Scan for the cell matching the given text and deliver its [x, y] coordinate at center. 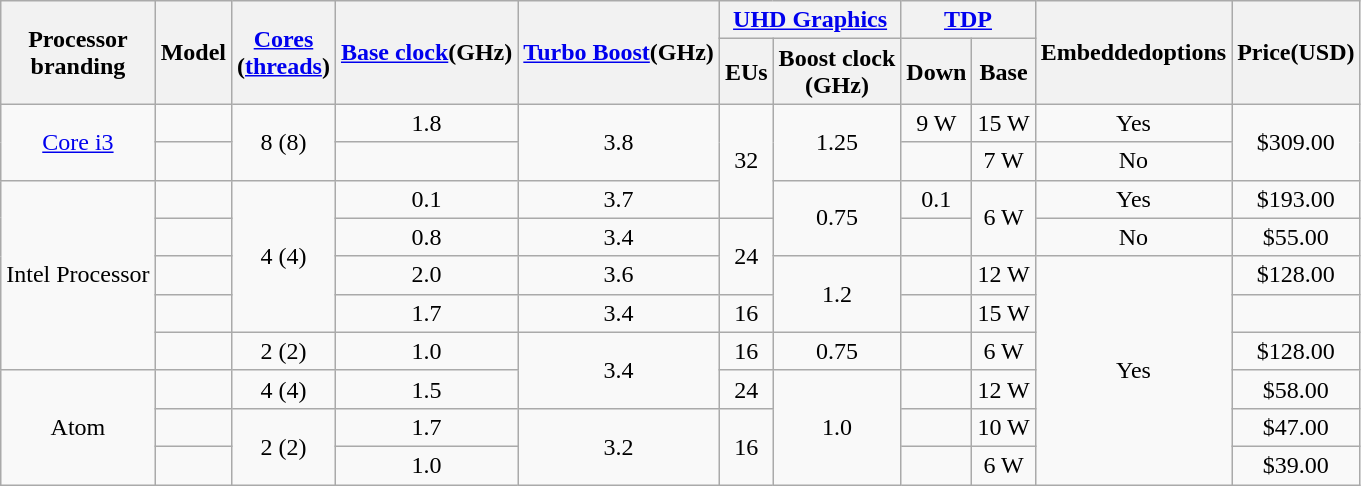
Cores(threads) [283, 52]
0.8 [426, 237]
$309.00 [1296, 142]
3.2 [619, 446]
1.8 [426, 123]
Base clock(GHz) [426, 52]
1.5 [426, 389]
3.8 [619, 142]
3.6 [619, 275]
Processor branding [78, 52]
TDP [968, 20]
$193.00 [1296, 199]
9 W [936, 123]
UHD Graphics [810, 20]
EUs [746, 72]
8 (8) [283, 142]
Intel Processor [78, 275]
Embeddedoptions [1133, 52]
Base [1004, 72]
$55.00 [1296, 237]
Core i3 [78, 142]
$47.00 [1296, 427]
$39.00 [1296, 465]
32 [746, 161]
$58.00 [1296, 389]
7 W [1004, 161]
Down [936, 72]
Boost clock (GHz) [837, 72]
Model [193, 52]
Price(USD) [1296, 52]
2.0 [426, 275]
10 W [1004, 427]
Atom [78, 427]
1.2 [837, 294]
1.25 [837, 142]
Turbo Boost(GHz) [619, 52]
3.7 [619, 199]
